Detect which cell encompasses the target text, then output its [X, Y] center coordinate. 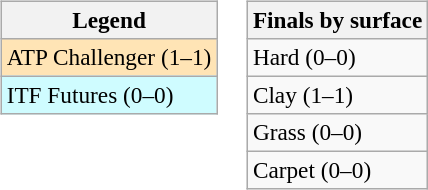
Carpet (0–0) [337, 171]
Grass (0–0) [337, 133]
Hard (0–0) [337, 57]
ITF Futures (0–0) [108, 95]
ATP Challenger (1–1) [108, 57]
Legend [108, 20]
Finals by surface [337, 20]
Clay (1–1) [337, 95]
